Output the (X, Y) coordinate of the center of the cell containing the given text.  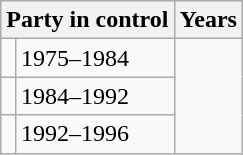
1984–1992 (94, 96)
Years (208, 20)
Party in control (88, 20)
1992–1996 (94, 134)
1975–1984 (94, 58)
